Return the (X, Y) coordinate for the center point of the cell that contains the specified text.  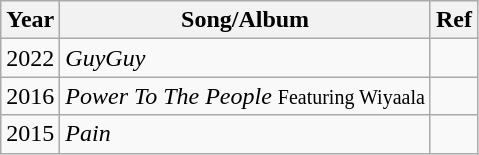
Pain (246, 134)
2015 (30, 134)
Year (30, 20)
Song/Album (246, 20)
Ref (454, 20)
Power To The People Featuring Wiyaala (246, 96)
2016 (30, 96)
GuyGuy (246, 58)
2022 (30, 58)
